From the cell containing the given text, extract its center point as [X, Y] coordinate. 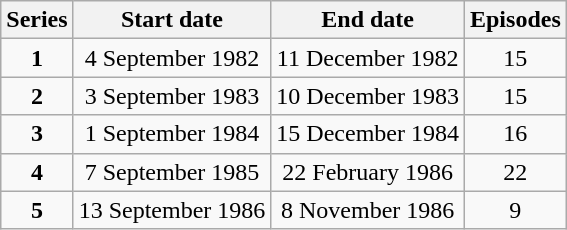
3 [37, 134]
Series [37, 20]
13 September 1986 [172, 210]
16 [515, 134]
9 [515, 210]
22 February 1986 [368, 172]
10 December 1983 [368, 96]
7 September 1985 [172, 172]
1 September 1984 [172, 134]
4 [37, 172]
11 December 1982 [368, 58]
End date [368, 20]
5 [37, 210]
Start date [172, 20]
Episodes [515, 20]
8 November 1986 [368, 210]
2 [37, 96]
22 [515, 172]
1 [37, 58]
15 December 1984 [368, 134]
3 September 1983 [172, 96]
4 September 1982 [172, 58]
